From the cell containing the given text, extract its center point as (X, Y) coordinate. 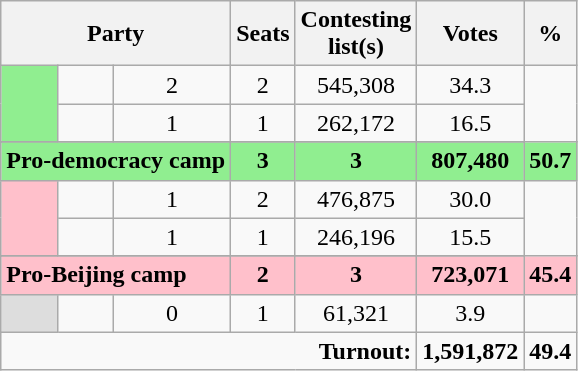
Pro-democracy camp (116, 161)
Pro-Beijing camp (116, 275)
1,591,872 (470, 351)
807,480 (470, 161)
49.4 (550, 351)
16.5 (470, 123)
3.9 (470, 313)
246,196 (356, 237)
Turnout: (209, 351)
Votes (470, 34)
50.7 (550, 161)
723,071 (470, 275)
545,308 (356, 85)
476,875 (356, 199)
61,321 (356, 313)
15.5 (470, 237)
Party (116, 34)
Contestinglist(s) (356, 34)
34.3 (470, 85)
262,172 (356, 123)
30.0 (470, 199)
45.4 (550, 275)
0 (172, 313)
% (550, 34)
Seats (263, 34)
